Return (X, Y) of the center of cell containing provided text 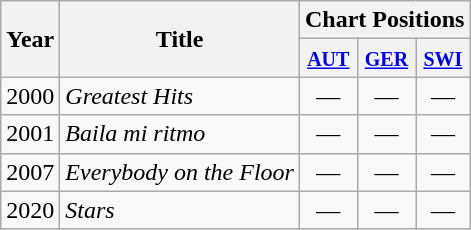
SWI (443, 58)
AUT (328, 58)
Title (180, 39)
Everybody on the Floor (180, 172)
2020 (30, 210)
2001 (30, 134)
Baila mi ritmo (180, 134)
2007 (30, 172)
Year (30, 39)
Chart Positions (384, 20)
2000 (30, 96)
Stars (180, 210)
Greatest Hits (180, 96)
GER (386, 58)
